Return (X, Y) of the center of cell containing provided text 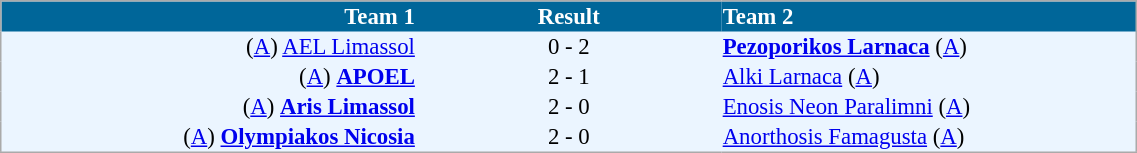
Result (568, 16)
0 - 2 (568, 47)
(A) Aris Limassol (209, 107)
2 - 1 (568, 77)
(A) Olympiakos Nicosia (209, 137)
Team 2 (929, 16)
Anorthosis Famagusta (A) (929, 137)
Alki Larnaca (A) (929, 77)
(A) APOEL (209, 77)
Pezoporikos Larnaca (A) (929, 47)
Team 1 (209, 16)
Enosis Neon Paralimni (A) (929, 107)
(A) AEL Limassol (209, 47)
